Provide the [X, Y] coordinate of the cell's center where the given text is located.  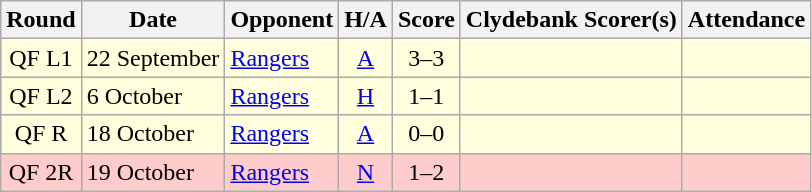
QF R [41, 134]
Score [426, 20]
Clydebank Scorer(s) [571, 20]
1–2 [426, 172]
3–3 [426, 58]
QF 2R [41, 172]
Round [41, 20]
Attendance [746, 20]
H [366, 96]
QF L2 [41, 96]
H/A [366, 20]
Date [153, 20]
6 October [153, 96]
1–1 [426, 96]
18 October [153, 134]
QF L1 [41, 58]
19 October [153, 172]
0–0 [426, 134]
N [366, 172]
Opponent [282, 20]
22 September [153, 58]
